From the cell containing the given text, extract its center point as [X, Y] coordinate. 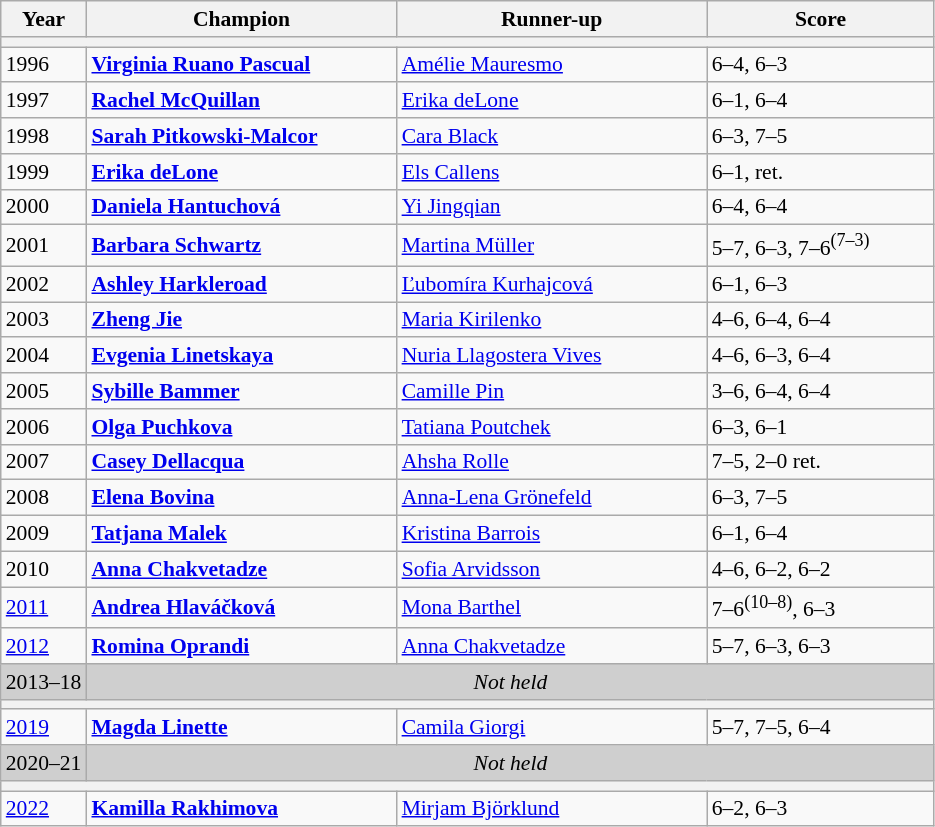
7–6(10–8), 6–3 [821, 608]
2013–18 [44, 682]
2022 [44, 809]
6–3, 6–1 [821, 427]
2007 [44, 462]
Mirjam Björklund [552, 809]
6–4, 6–3 [821, 65]
6–4, 6–4 [821, 207]
Sarah Pitkowski-Malcor [241, 136]
2020–21 [44, 763]
6–1, 6–3 [821, 284]
Olga Puchkova [241, 427]
Cara Black [552, 136]
Runner-up [552, 19]
Evgenia Linetskaya [241, 356]
5–7, 6–3, 7–6(7–3) [821, 246]
Ashley Harkleroad [241, 284]
Els Callens [552, 172]
Zheng Jie [241, 320]
Daniela Hantuchová [241, 207]
2005 [44, 391]
2011 [44, 608]
1998 [44, 136]
2010 [44, 569]
Anna-Lena Grönefeld [552, 498]
5–7, 7–5, 6–4 [821, 728]
2001 [44, 246]
1999 [44, 172]
2002 [44, 284]
4–6, 6–4, 6–4 [821, 320]
7–5, 2–0 ret. [821, 462]
Sybille Bammer [241, 391]
Sofia Arvidsson [552, 569]
2019 [44, 728]
2006 [44, 427]
Mona Barthel [552, 608]
1996 [44, 65]
Maria Kirilenko [552, 320]
Camila Giorgi [552, 728]
Nuria Llagostera Vives [552, 356]
2012 [44, 646]
6–2, 6–3 [821, 809]
2004 [44, 356]
Year [44, 19]
Martina Müller [552, 246]
Elena Bovina [241, 498]
Rachel McQuillan [241, 101]
4–6, 6–3, 6–4 [821, 356]
Amélie Mauresmo [552, 65]
Magda Linette [241, 728]
5–7, 6–3, 6–3 [821, 646]
4–6, 6–2, 6–2 [821, 569]
2009 [44, 534]
Yi Jingqian [552, 207]
Tatiana Poutchek [552, 427]
Score [821, 19]
2000 [44, 207]
Kristina Barrois [552, 534]
Ľubomíra Kurhajcová [552, 284]
Virginia Ruano Pascual [241, 65]
Andrea Hlaváčková [241, 608]
Camille Pin [552, 391]
Ahsha Rolle [552, 462]
Kamilla Rakhimova [241, 809]
2003 [44, 320]
1997 [44, 101]
Romina Oprandi [241, 646]
6–1, ret. [821, 172]
Casey Dellacqua [241, 462]
Barbara Schwartz [241, 246]
Tatjana Malek [241, 534]
2008 [44, 498]
Champion [241, 19]
3–6, 6–4, 6–4 [821, 391]
